Output the [x, y] coordinate of the center of the cell containing the given text.  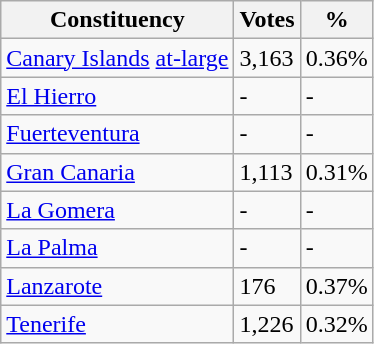
Gran Canaria [118, 172]
0.37% [336, 286]
176 [267, 286]
0.36% [336, 58]
Lanzarote [118, 286]
3,163 [267, 58]
La Palma [118, 248]
Tenerife [118, 324]
El Hierro [118, 96]
% [336, 20]
Votes [267, 20]
0.32% [336, 324]
1,226 [267, 324]
0.31% [336, 172]
Canary Islands at-large [118, 58]
Constituency [118, 20]
1,113 [267, 172]
La Gomera [118, 210]
Fuerteventura [118, 134]
